Scan for the cell matching the given text and deliver its (x, y) coordinate at center. 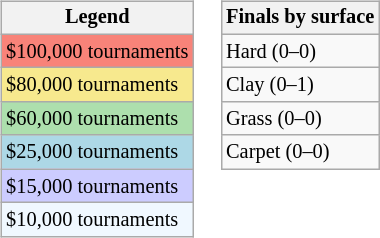
$100,000 tournaments (97, 51)
Clay (0–1) (300, 85)
Finals by surface (300, 18)
Hard (0–0) (300, 51)
Legend (97, 18)
$80,000 tournaments (97, 85)
$15,000 tournaments (97, 186)
$10,000 tournaments (97, 220)
Carpet (0–0) (300, 152)
$25,000 tournaments (97, 152)
Grass (0–0) (300, 119)
$60,000 tournaments (97, 119)
